Determine the [x, y] coordinate at the center of the cell enclosing the given text.  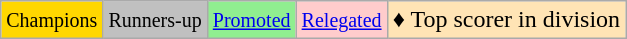
Runners-up [155, 20]
Champions [52, 20]
♦ Top scorer in division [506, 20]
Promoted [252, 20]
Relegated [342, 20]
